Identify which cell holds the provided text, then report its [x, y] central coordinate. 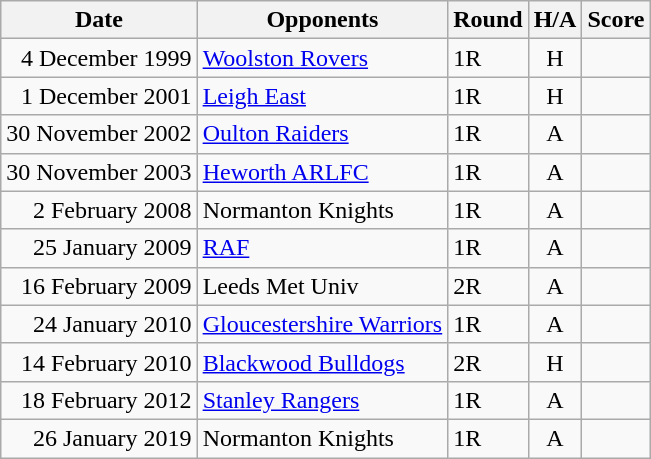
Oulton Raiders [322, 134]
30 November 2002 [99, 134]
RAF [322, 248]
H/A [555, 20]
Heworth ARLFC [322, 172]
30 November 2003 [99, 172]
Opponents [322, 20]
14 February 2010 [99, 362]
Score [616, 20]
Blackwood Bulldogs [322, 362]
Woolston Rovers [322, 58]
Leigh East [322, 96]
Leeds Met Univ [322, 286]
Date [99, 20]
Gloucestershire Warriors [322, 324]
24 January 2010 [99, 324]
16 February 2009 [99, 286]
26 January 2019 [99, 438]
25 January 2009 [99, 248]
4 December 1999 [99, 58]
2 February 2008 [99, 210]
Round [488, 20]
Stanley Rangers [322, 400]
18 February 2012 [99, 400]
1 December 2001 [99, 96]
